Search for the cell housing the specified text and yield its [X, Y] center coordinate. 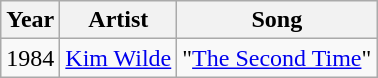
"The Second Time" [277, 58]
Song [277, 20]
1984 [30, 58]
Year [30, 20]
Artist [118, 20]
Kim Wilde [118, 58]
